From the cell containing the given text, extract its center point as (x, y) coordinate. 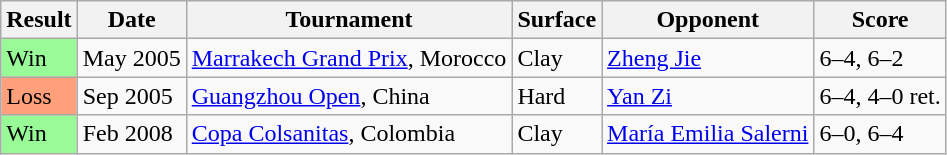
Hard (557, 96)
6–0, 6–4 (880, 134)
Opponent (708, 20)
Copa Colsanitas, Colombia (349, 134)
May 2005 (132, 58)
Yan Zi (708, 96)
6–4, 6–2 (880, 58)
Marrakech Grand Prix, Morocco (349, 58)
Sep 2005 (132, 96)
Result (39, 20)
Surface (557, 20)
Tournament (349, 20)
María Emilia Salerni (708, 134)
Date (132, 20)
Loss (39, 96)
Feb 2008 (132, 134)
6–4, 4–0 ret. (880, 96)
Guangzhou Open, China (349, 96)
Zheng Jie (708, 58)
Score (880, 20)
